Search for the cell housing the specified text and yield its (x, y) center coordinate. 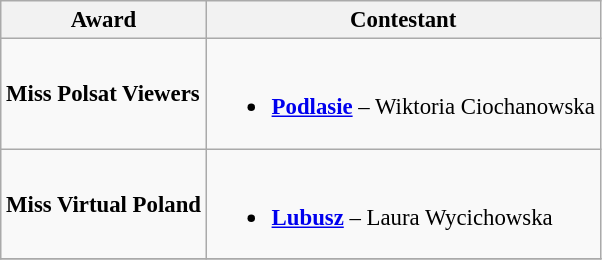
Lubusz – Laura Wycichowska (403, 204)
Award (104, 20)
Miss Polsat Viewers (104, 94)
Contestant (403, 20)
Miss Virtual Poland (104, 204)
Podlasie – Wiktoria Ciochanowska (403, 94)
